Extract the (x, y) coordinate from the center of the cell holding the provided text.  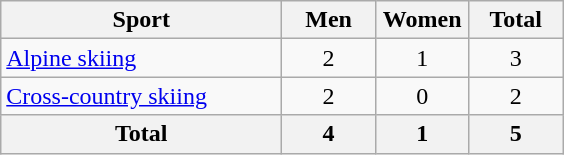
Sport (142, 20)
Women (422, 20)
5 (516, 134)
3 (516, 58)
0 (422, 96)
Alpine skiing (142, 58)
Cross-country skiing (142, 96)
4 (329, 134)
Men (329, 20)
